Return [x, y] of the center of cell containing provided text 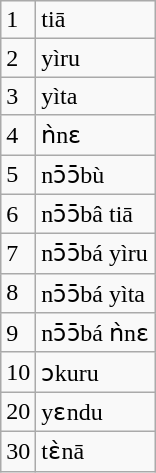
2 [18, 58]
30 [18, 451]
7 [18, 254]
4 [18, 135]
nɔ̄ɔ̄bá yìta [96, 293]
20 [18, 412]
nɔ̄ɔ̄bâ tiā [96, 214]
yɛndu [96, 412]
3 [18, 96]
yìru [96, 58]
5 [18, 174]
ɔkuru [96, 372]
8 [18, 293]
nɔ̄ɔ̄bá ǹnɛ [96, 333]
yìta [96, 96]
ǹnɛ [96, 135]
9 [18, 333]
tiā [96, 20]
nɔ̄ɔ̄bá yìru [96, 254]
1 [18, 20]
10 [18, 372]
6 [18, 214]
nɔ̄ɔ̄bù [96, 174]
tɛ̀nā [96, 451]
